Scan for the cell matching the given text and deliver its (X, Y) coordinate at center. 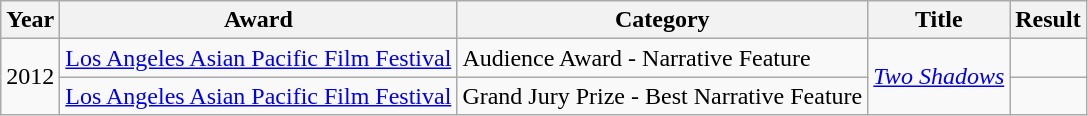
Audience Award - Narrative Feature (662, 58)
Year (30, 20)
Category (662, 20)
Two Shadows (939, 77)
Award (258, 20)
2012 (30, 77)
Title (939, 20)
Result (1048, 20)
Grand Jury Prize - Best Narrative Feature (662, 96)
